Output the (X, Y) coordinate of the center of the cell containing the given text.  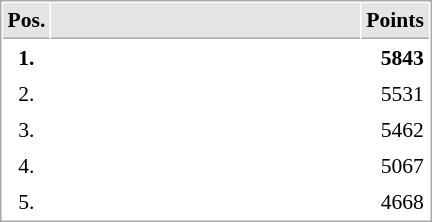
2. (26, 93)
4668 (396, 201)
1. (26, 57)
3. (26, 129)
Pos. (26, 21)
Points (396, 21)
5462 (396, 129)
5067 (396, 165)
5531 (396, 93)
5. (26, 201)
5843 (396, 57)
4. (26, 165)
